Capture the cell that displays the provided text and extract its (x, y) central coordinate. 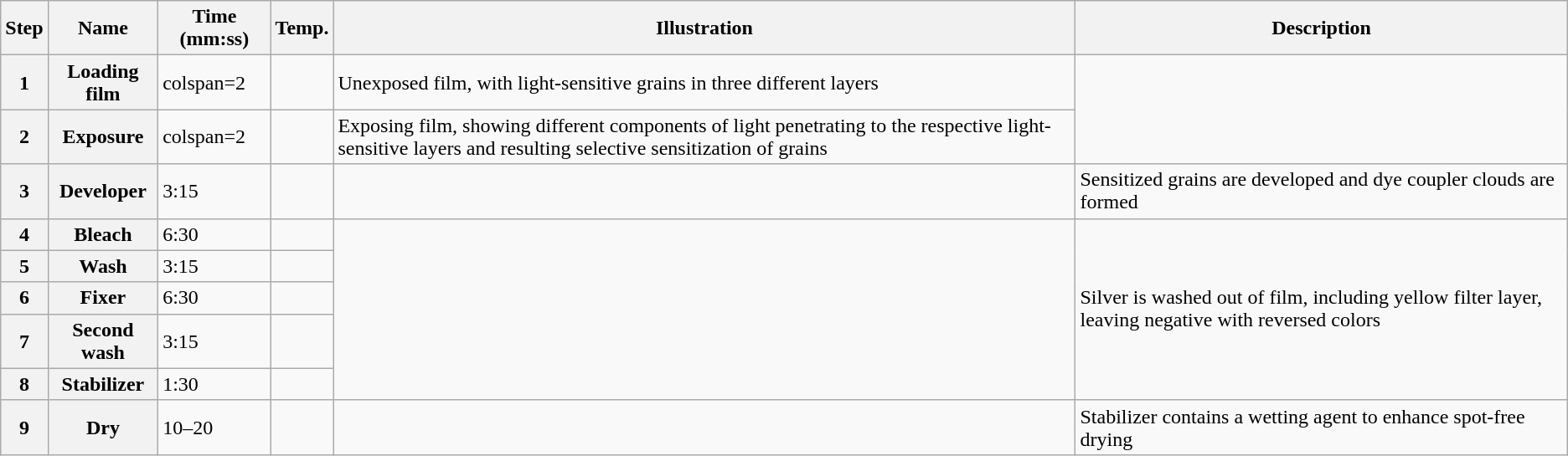
Step (24, 28)
8 (24, 384)
5 (24, 266)
7 (24, 341)
Bleach (103, 234)
Loading film (103, 82)
10–20 (214, 427)
Dry (103, 427)
Name (103, 28)
Exposure (103, 137)
1 (24, 82)
Wash (103, 266)
Description (1322, 28)
Sensitized grains are developed and dye coupler clouds are formed (1322, 191)
Stabilizer contains a wetting agent to enhance spot-free drying (1322, 427)
Temp. (302, 28)
Illustration (704, 28)
3 (24, 191)
Fixer (103, 298)
Silver is washed out of film, including yellow filter layer, leaving negative with reversed colors (1322, 310)
Second wash (103, 341)
Time (mm:ss) (214, 28)
Stabilizer (103, 384)
6 (24, 298)
4 (24, 234)
Developer (103, 191)
2 (24, 137)
1:30 (214, 384)
9 (24, 427)
Unexposed film, with light-sensitive grains in three different layers (704, 82)
